Return the (X, Y) coordinate for the center point of the cell that contains the specified text.  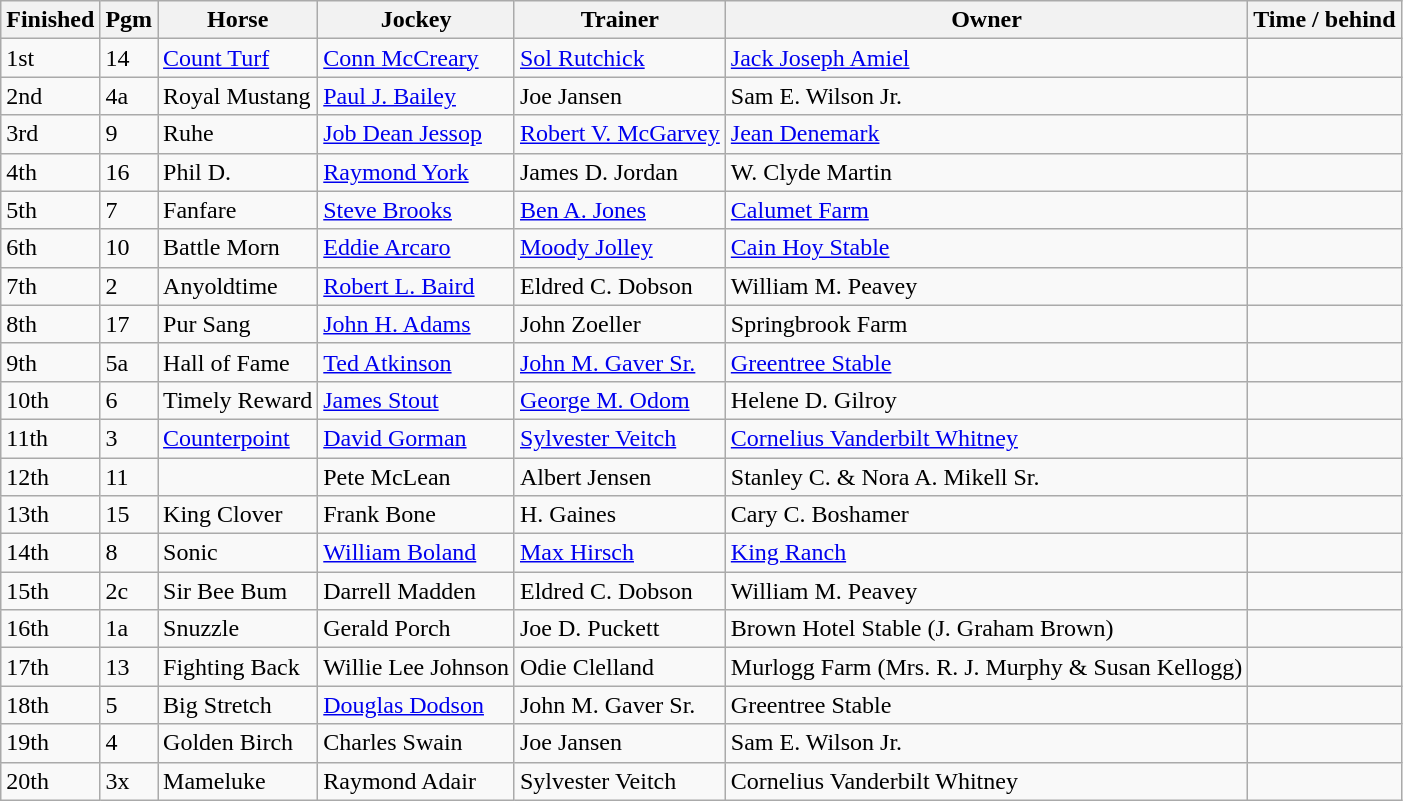
10 (129, 248)
10th (50, 400)
7th (50, 286)
Conn McCreary (416, 58)
Murlogg Farm (Mrs. R. J. Murphy & Susan Kellogg) (986, 667)
Pur Sang (238, 324)
15th (50, 591)
Albert Jensen (620, 477)
6 (129, 400)
13th (50, 515)
Moody Jolley (620, 248)
Pete McLean (416, 477)
7 (129, 210)
12th (50, 477)
Royal Mustang (238, 96)
Sol Rutchick (620, 58)
16 (129, 172)
2c (129, 591)
5th (50, 210)
Willie Lee Johnson (416, 667)
Joe D. Puckett (620, 629)
4 (129, 743)
King Ranch (986, 553)
Robert L. Baird (416, 286)
Mameluke (238, 781)
1st (50, 58)
Stanley C. & Nora A. Mikell Sr. (986, 477)
Counterpoint (238, 438)
James D. Jordan (620, 172)
Battle Morn (238, 248)
Darrell Madden (416, 591)
Job Dean Jessop (416, 134)
Eddie Arcaro (416, 248)
Jack Joseph Amiel (986, 58)
4a (129, 96)
8 (129, 553)
9th (50, 362)
Timely Reward (238, 400)
Pgm (129, 20)
James Stout (416, 400)
15 (129, 515)
Finished (50, 20)
John H. Adams (416, 324)
Jockey (416, 20)
W. Clyde Martin (986, 172)
William Boland (416, 553)
9 (129, 134)
Time / behind (1324, 20)
John Zoeller (620, 324)
3 (129, 438)
Calumet Farm (986, 210)
14 (129, 58)
Count Turf (238, 58)
Helene D. Gilroy (986, 400)
16th (50, 629)
Douglas Dodson (416, 705)
Ben A. Jones (620, 210)
Brown Hotel Stable (J. Graham Brown) (986, 629)
3rd (50, 134)
3x (129, 781)
Golden Birch (238, 743)
Anyoldtime (238, 286)
Snuzzle (238, 629)
17th (50, 667)
Cary C. Boshamer (986, 515)
George M. Odom (620, 400)
Steve Brooks (416, 210)
Horse (238, 20)
Raymond Adair (416, 781)
Hall of Fame (238, 362)
Ted Atkinson (416, 362)
2 (129, 286)
Ruhe (238, 134)
Sir Bee Bum (238, 591)
Cain Hoy Stable (986, 248)
14th (50, 553)
Sonic (238, 553)
Paul J. Bailey (416, 96)
20th (50, 781)
Charles Swain (416, 743)
19th (50, 743)
Jean Denemark (986, 134)
Max Hirsch (620, 553)
Trainer (620, 20)
Frank Bone (416, 515)
18th (50, 705)
Odie Clelland (620, 667)
5 (129, 705)
Big Stretch (238, 705)
17 (129, 324)
King Clover (238, 515)
1a (129, 629)
Phil D. (238, 172)
11th (50, 438)
2nd (50, 96)
David Gorman (416, 438)
Fanfare (238, 210)
6th (50, 248)
Springbrook Farm (986, 324)
4th (50, 172)
11 (129, 477)
Owner (986, 20)
Gerald Porch (416, 629)
5a (129, 362)
13 (129, 667)
H. Gaines (620, 515)
Robert V. McGarvey (620, 134)
8th (50, 324)
Fighting Back (238, 667)
Raymond York (416, 172)
